Find where the given text appears and provide that cell's center as (x, y) coordinate. 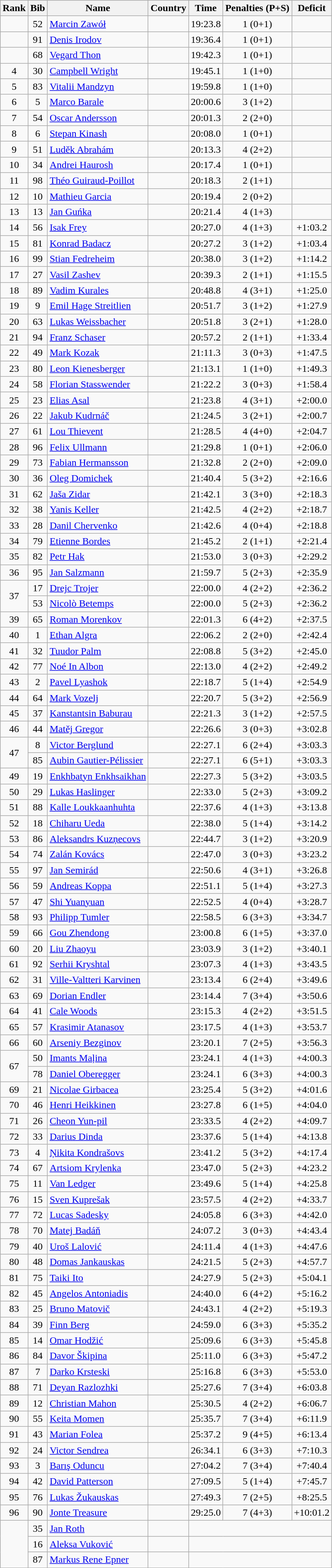
Bruno Matovič (98, 1309)
Artsiom Krylenka (98, 1168)
Barış Oduncu (98, 1466)
20:51.8 (206, 322)
27:49.3 (206, 1497)
Denis Irodov (98, 40)
Bib (38, 8)
Campbell Wright (98, 71)
21:42.6 (206, 525)
21:13.1 (206, 369)
23:47.0 (206, 1168)
25:16.8 (206, 1372)
+2:49.2 (311, 666)
+2:00.0 (311, 400)
23:17.5 (206, 1027)
+3:56.3 (311, 1043)
Lukas Haslinger (98, 792)
+5:04.1 (311, 1278)
25:30.5 (206, 1403)
Etienne Bordes (98, 541)
Daniel Oberegger (98, 1074)
+5:47.2 (311, 1356)
20:27.2 (206, 243)
+7:40.4 (311, 1466)
Jonte Treasure (98, 1513)
27:04.2 (206, 1466)
20:51.7 (206, 306)
Théo Guiraud-Poillot (98, 180)
+3:02.8 (311, 729)
+1:25.0 (311, 290)
Mathieu Garcia (98, 196)
+1:58.4 (311, 384)
Nicolò Betemps (98, 604)
23:41.2 (206, 1152)
+4:57.7 (311, 1262)
Stepan Kinash (98, 133)
7 (4+3) (257, 1513)
Lukas Žukauskas (98, 1497)
+4:43.4 (311, 1231)
1 (38, 635)
Fabian Hermansson (98, 463)
+3:03.5 (311, 776)
98 (38, 180)
Mark Vozelj (98, 698)
Finn Berg (98, 1325)
Christian Mahon (98, 1403)
+2:16.6 (311, 478)
Cheon Yun-pil (98, 1121)
Van Ledger (98, 1183)
25:35.7 (206, 1419)
+3:49.6 (311, 980)
+3:50.6 (311, 996)
2 (38, 682)
Henri Heikkinen (98, 1105)
+3:20.9 (311, 839)
+4:04.0 (311, 1105)
Kalle Loukkaanhuhta (98, 807)
38 (38, 510)
+1:47.5 (311, 353)
+6:06.7 (311, 1403)
Isak Frey (98, 228)
+3:27.3 (311, 886)
29:25.0 (206, 1513)
19:23.8 (206, 24)
Ņikita Kondrašovs (98, 1152)
Serhii Kryshtal (98, 964)
Vegard Thon (98, 55)
Jan Guńka (98, 212)
9 (4+5) (257, 1434)
20:08.0 (206, 133)
Aleksandrs Kuzņecovs (98, 839)
20:38.0 (206, 259)
23:15.3 (206, 1011)
Darko Krsteski (98, 1372)
Andreas Koppa (98, 886)
+3:43.5 (311, 964)
22:58.5 (206, 917)
23:13.4 (206, 980)
+3:28.7 (311, 901)
Marco Barale (98, 102)
Felix Ullmann (98, 447)
23:14.4 (206, 996)
Noé In Albon (98, 666)
Enkhbatyn Enkhsaikhan (98, 776)
3 (3+0) (257, 494)
21:59.7 (206, 572)
24:07.2 (206, 1231)
+5:53.0 (311, 1372)
+5:16.2 (311, 1293)
Nicolae Girbacea (98, 1090)
23:20.1 (206, 1043)
Sven Kuprešak (98, 1199)
Andrei Haurosh (98, 165)
26:34.1 (206, 1450)
Philipp Tumler (98, 917)
25:37.2 (206, 1434)
Franz Schaser (98, 337)
23:57.5 (206, 1199)
+2:37.5 (311, 619)
6 (5+1) (257, 761)
+3:26.8 (311, 870)
21:42.5 (206, 510)
22:18.7 (206, 682)
Tuudor Palm (98, 651)
Jan Salzmann (98, 572)
24:27.9 (206, 1278)
+3:23.2 (311, 854)
+1:15.5 (311, 275)
+3:34.7 (311, 917)
+2:18.7 (311, 510)
Marian Folea (98, 1434)
+2:09.0 (311, 463)
+3:14.2 (311, 823)
19:36.4 (206, 40)
20:01.3 (206, 118)
99 (38, 259)
Vasil Zashev (98, 275)
22:21.3 (206, 714)
Liu Zhaoyu (98, 948)
Elias Asal (98, 400)
Dorian Endler (98, 996)
Leon Kienesberger (98, 369)
Ville-Valtteri Karvinen (98, 980)
+7:45.7 (311, 1482)
22:50.6 (206, 870)
22:27.3 (206, 776)
Markus Rene Epner (98, 1560)
+1:03.4 (311, 243)
+2:21.4 (311, 541)
Darius Dinda (98, 1136)
22:26.6 (206, 729)
+10:01.2 (311, 1513)
+2:18.3 (311, 494)
Konrad Badacz (98, 243)
Jan Semirád (98, 870)
Uroš Lalović (98, 1246)
20:57.2 (206, 337)
19:45.1 (206, 71)
23:03.9 (206, 948)
Luděk Abrahám (98, 149)
21:32.8 (206, 463)
23:00.8 (206, 933)
+2:18.8 (311, 525)
Angelos Antoniadis (98, 1293)
Drejc Trojer (98, 588)
22:13.0 (206, 666)
+2:29.2 (311, 557)
Ethan Algra (98, 635)
Gou Zhendong (98, 933)
Marcin Zawół (98, 24)
21:42.1 (206, 494)
21:22.2 (206, 384)
Yanis Keller (98, 510)
+6:13.4 (311, 1434)
Taiki Ito (98, 1278)
+4:13.8 (311, 1136)
24:43.1 (206, 1309)
22:08.8 (206, 651)
Matěj Gregor (98, 729)
+3:13.8 (311, 807)
+3:09.2 (311, 792)
Davor Škipina (98, 1356)
22:51.1 (206, 886)
Zalán Kovács (98, 854)
Omar Hodžić (98, 1340)
+5:19.3 (311, 1309)
Keita Momen (98, 1419)
23:07.3 (206, 964)
Oscar Andersson (98, 118)
Jakub Kudrnáč (98, 415)
22:52.5 (206, 901)
+1:28.0 (311, 322)
Victor Berglund (98, 745)
Vadim Kurales (98, 290)
+4:09.7 (311, 1121)
+6:03.8 (311, 1387)
+4:47.6 (311, 1246)
23:37.6 (206, 1136)
+4:25.8 (311, 1183)
+5:35.2 (311, 1325)
+2:00.7 (311, 415)
25:09.6 (206, 1340)
Chiharu Ueda (98, 823)
27:09.5 (206, 1482)
23:33.5 (206, 1121)
+5:45.8 (311, 1340)
+2:04.7 (311, 431)
Pavel Lyashok (98, 682)
20:17.4 (206, 165)
20:19.4 (206, 196)
21:53.0 (206, 557)
48 (38, 1262)
Shi Yuanyuan (98, 901)
Imants Maļina (98, 1058)
Lou Thievent (98, 431)
Florian Stasswender (98, 384)
20:00.6 (206, 102)
+4:42.0 (311, 1215)
22:44.7 (206, 839)
21:24.5 (206, 415)
Roman Morenkov (98, 619)
+6:11.9 (311, 1419)
20:27.0 (206, 228)
+3:51.5 (311, 1011)
Aleksa Vuković (98, 1544)
21:23.8 (206, 400)
+4:23.2 (311, 1168)
+2:54.9 (311, 682)
Aubin Gautier-Pélissier (98, 761)
21:45.2 (206, 541)
+3:40.1 (311, 948)
+2:42.4 (311, 635)
Deficit (311, 8)
+2:56.9 (311, 698)
20:21.4 (206, 212)
Time (206, 8)
2 (0+2) (257, 196)
Victor Sendrea (98, 1450)
Deyan Razlozhki (98, 1387)
97 (38, 870)
Emil Hage Streitlien (98, 306)
3 (38, 1466)
24:11.4 (206, 1246)
+7:10.3 (311, 1450)
19:42.3 (206, 55)
21:11.3 (206, 353)
+1:33.4 (311, 337)
68 (38, 55)
22:37.6 (206, 807)
23:27.8 (206, 1105)
Jan Roth (98, 1528)
+3:53.7 (311, 1027)
4 (4+0) (257, 431)
25:27.6 (206, 1387)
Domas Jankauskas (98, 1262)
24:40.0 (206, 1293)
22:06.2 (206, 635)
Oleg Domichek (98, 478)
+1:49.3 (311, 369)
+2:06.0 (311, 447)
Cale Woods (98, 1011)
+3:37.0 (311, 933)
David Patterson (98, 1482)
Jaša Zidar (98, 494)
19:59.8 (206, 86)
+4:33.7 (311, 1199)
25:11.0 (206, 1356)
23:25.4 (206, 1090)
+1:14.2 (311, 259)
24:05.8 (206, 1215)
Danil Chervenko (98, 525)
Lucas Sadesky (98, 1215)
22:38.0 (206, 823)
+2:35.9 (311, 572)
20:48.8 (206, 290)
Mark Kozak (98, 353)
21:28.5 (206, 431)
21:40.4 (206, 478)
Matej Badáň (98, 1231)
Vitalii Mandzyn (98, 86)
21:29.8 (206, 447)
Kanstantsin Baburau (98, 714)
+2:57.5 (311, 714)
20:13.3 (206, 149)
+8:25.5 (311, 1497)
+4:17.4 (311, 1152)
Krasimir Atanasov (98, 1027)
+1:27.9 (311, 306)
Arseniy Bezginov (98, 1043)
24:59.0 (206, 1325)
Country (168, 8)
20:18.3 (206, 180)
+1:03.2 (311, 228)
Name (98, 8)
24:21.5 (206, 1262)
23:49.6 (206, 1183)
+2:45.0 (311, 651)
Lukas Weissbacher (98, 322)
22:33.0 (206, 792)
Petr Hak (98, 557)
Stian Fedreheim (98, 259)
22:47.0 (206, 854)
22:01.3 (206, 619)
+4:01.6 (311, 1090)
22:20.7 (206, 698)
20:39.3 (206, 275)
Rank (14, 8)
Penalties (P+S) (257, 8)
